Find where the given text appears and provide that cell's center as (x, y) coordinate. 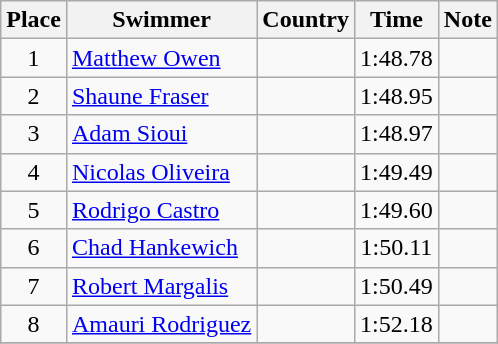
Time (397, 20)
Country (306, 20)
Adam Sioui (161, 134)
1:50.11 (397, 248)
4 (34, 172)
2 (34, 96)
Swimmer (161, 20)
Robert Margalis (161, 286)
1 (34, 58)
7 (34, 286)
Shaune Fraser (161, 96)
1:48.78 (397, 58)
1:52.18 (397, 324)
1:49.60 (397, 210)
6 (34, 248)
Chad Hankewich (161, 248)
8 (34, 324)
1:50.49 (397, 286)
1:49.49 (397, 172)
Matthew Owen (161, 58)
Rodrigo Castro (161, 210)
Amauri Rodriguez (161, 324)
Place (34, 20)
3 (34, 134)
5 (34, 210)
1:48.97 (397, 134)
1:48.95 (397, 96)
Nicolas Oliveira (161, 172)
Note (468, 20)
